Extract the (x, y) coordinate from the center of the cell holding the provided text.  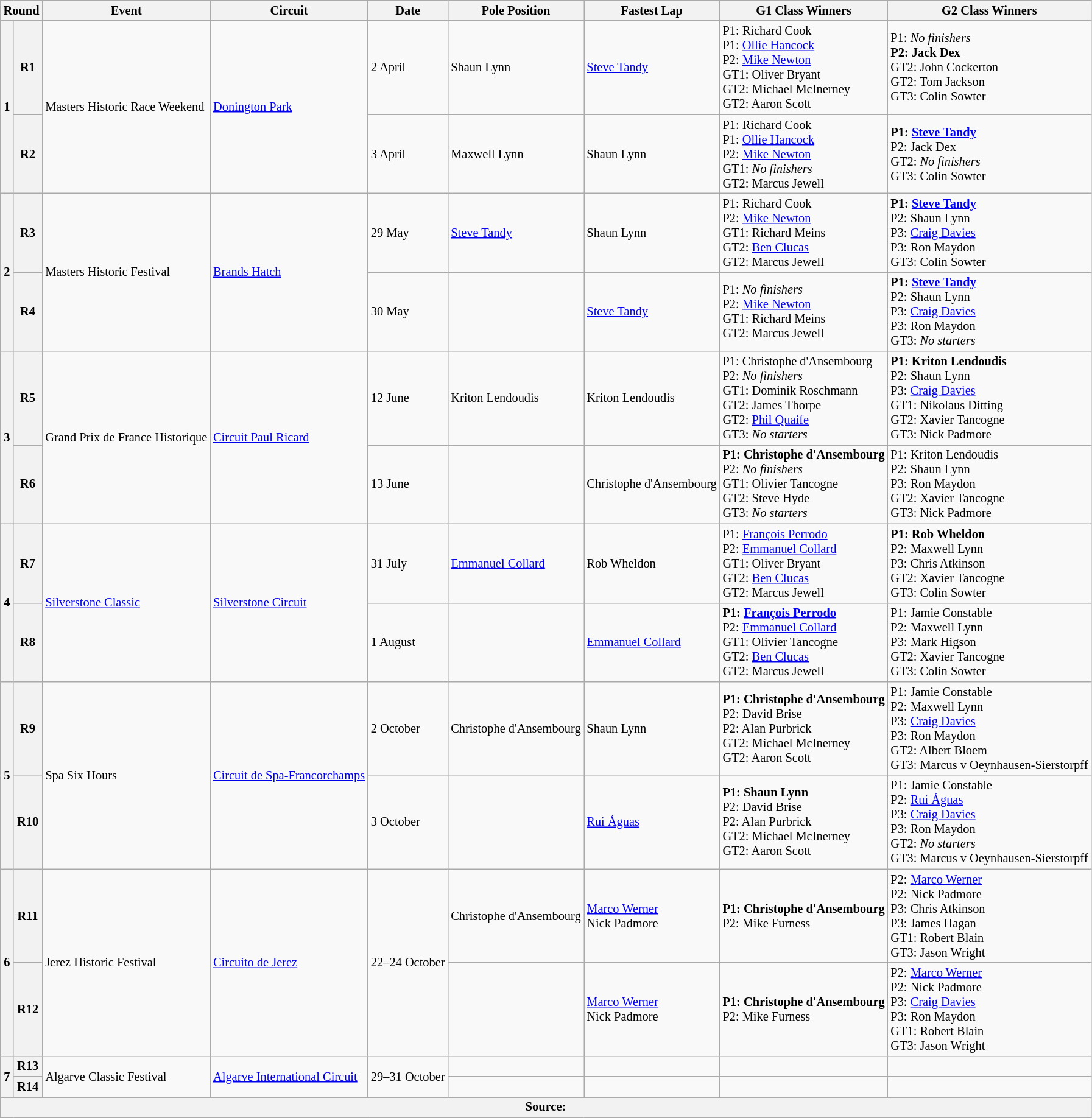
P1: Rob WheldonP2: Maxwell LynnP3: Chris AtkinsonGT2: Xavier TancogneGT3: Colin Sowter (990, 563)
P1: Steve TandyP2: Shaun LynnP3: Craig DaviesP3: Ron MaydonGT3: No starters (990, 312)
R9 (28, 728)
R13 (28, 1066)
P1: Kriton LendoudisP2: Shaun LynnP3: Craig DaviesGT1: Nikolaus DittingGT2: Xavier TancogneGT3: Nick Padmore (990, 398)
P1: Jamie ConstableP2: Maxwell LynnP3: Mark HigsonGT2: Xavier TancogneGT3: Colin Sowter (990, 642)
R3 (28, 233)
Silverstone Circuit (289, 603)
P1: François PerrodoP2: Emmanuel CollardGT1: Olivier TancogneGT2: Ben ClucasGT2: Marcus Jewell (804, 642)
7 (7, 1077)
2 April (408, 68)
R14 (28, 1087)
P1: François PerrodoP2: Emmanuel CollardGT1: Oliver BryantGT2: Ben ClucasGT2: Marcus Jewell (804, 563)
P1: Steve TandyP2: Shaun LynnP3: Craig DaviesP3: Ron MaydonGT3: Colin Sowter (990, 233)
Jerez Historic Festival (126, 962)
Circuito de Jerez (289, 962)
R4 (28, 312)
29 May (408, 233)
P1: Christophe d'AnsembourgP2: David BriseP2: Alan PurbrickGT2: Michael McInerneyGT2: Aaron Scott (804, 728)
Rob Wheldon (652, 563)
P1: Steve TandyP2: Jack DexGT2: No finishersGT3: Colin Sowter (990, 154)
Circuit Paul Ricard (289, 437)
Silverstone Classic (126, 603)
4 (7, 603)
Rui Águas (652, 822)
1 (7, 107)
P1: Richard CookP2: Mike NewtonGT1: Richard MeinsGT2: Ben ClucasGT2: Marcus Jewell (804, 233)
Fastest Lap (652, 10)
R5 (28, 398)
Date (408, 10)
P1: Shaun LynnP2: David BriseP2: Alan PurbrickGT2: Michael McInerneyGT2: Aaron Scott (804, 822)
30 May (408, 312)
Round (22, 10)
R8 (28, 642)
R6 (28, 484)
P1: Jamie ConstableP2: Rui ÁguasP3: Craig DaviesP3: Ron MaydonGT2: No startersGT3: Marcus v Oeynhausen-Sierstorpff (990, 822)
Algarve Classic Festival (126, 1077)
22–24 October (408, 962)
P1: No finishersP2: Mike NewtonGT1: Richard MeinsGT2: Marcus Jewell (804, 312)
P1: Christophe d'AnsembourgP2: No finishersGT1: Dominik RoschmannGT2: James ThorpeGT2: Phil QuaifeGT3: No starters (804, 398)
Donington Park (289, 107)
Brands Hatch (289, 272)
13 June (408, 484)
3 April (408, 154)
12 June (408, 398)
1 August (408, 642)
P2: Marco WernerP2: Nick PadmoreP3: Chris AtkinsonP3: James HaganGT1: Robert BlainGT3: Jason Wright (990, 916)
3 October (408, 822)
P1: No finishersP2: Jack DexGT2: John CockertonGT2: Tom JacksonGT3: Colin Sowter (990, 68)
5 (7, 775)
Masters Historic Festival (126, 272)
P1: Kriton LendoudisP2: Shaun LynnP3: Ron MaydonGT2: Xavier TancogneGT3: Nick Padmore (990, 484)
Algarve International Circuit (289, 1077)
Grand Prix de France Historique (126, 437)
P1: Richard CookP1: Ollie HancockP2: Mike NewtonGT1: Oliver BryantGT2: Michael McInerneyGT2: Aaron Scott (804, 68)
G2 Class Winners (990, 10)
R2 (28, 154)
Circuit (289, 10)
31 July (408, 563)
R10 (28, 822)
R1 (28, 68)
Masters Historic Race Weekend (126, 107)
G1 Class Winners (804, 10)
R7 (28, 563)
Event (126, 10)
R11 (28, 916)
29–31 October (408, 1077)
Circuit de Spa-Francorchamps (289, 775)
2 October (408, 728)
P1: Christophe d'AnsembourgP2: No finishersGT1: Olivier TancogneGT2: Steve HydeGT3: No starters (804, 484)
2 (7, 272)
Spa Six Hours (126, 775)
Source: (546, 1107)
Pole Position (515, 10)
Maxwell Lynn (515, 154)
P1: Jamie ConstableP2: Maxwell LynnP3: Craig DaviesP3: Ron MaydonGT2: Albert BloemGT3: Marcus v Oeynhausen-Sierstorpff (990, 728)
6 (7, 962)
3 (7, 437)
P1: Richard CookP1: Ollie HancockP2: Mike NewtonGT1: No finishersGT2: Marcus Jewell (804, 154)
P2: Marco WernerP2: Nick PadmoreP3: Craig DaviesP3: Ron MaydonGT1: Robert BlainGT3: Jason Wright (990, 1009)
R12 (28, 1009)
